Output the (X, Y) coordinate of the center of the cell containing the given text.  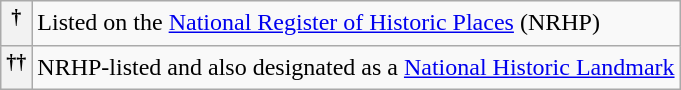
NRHP-listed and also designated as a National Historic Landmark (356, 68)
Listed on the National Register of Historic Places (NRHP) (356, 24)
†† (16, 68)
† (16, 24)
